Output the (X, Y) coordinate of the center of the cell containing the given text.  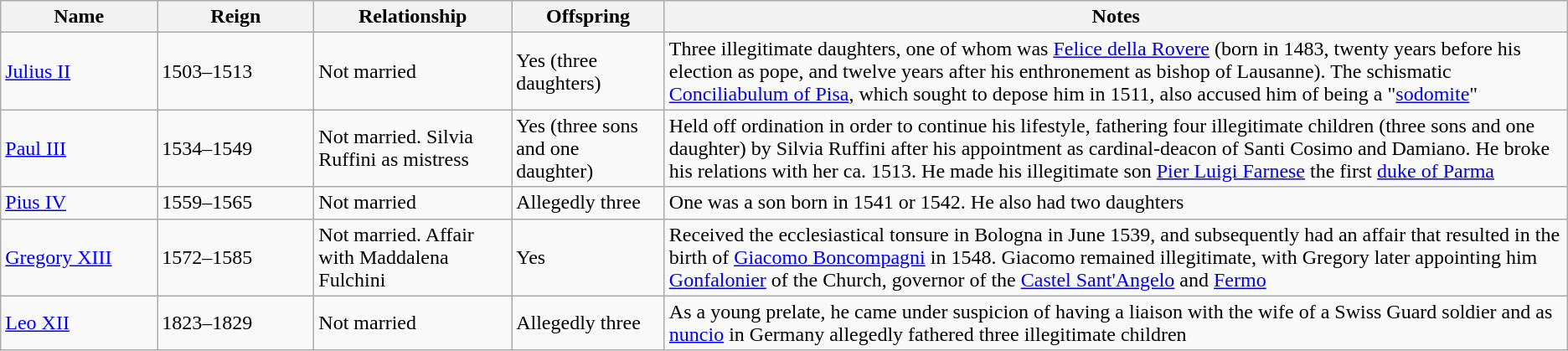
1534–1549 (236, 148)
1823–1829 (236, 323)
Yes (three daughters) (588, 71)
Julius II (79, 71)
Yes (three sons and one daughter) (588, 148)
Relationship (413, 17)
Notes (1116, 17)
Name (79, 17)
1572–1585 (236, 257)
One was a son born in 1541 or 1542. He also had two daughters (1116, 203)
Not married. Silvia Ruffini as mistress (413, 148)
Leo XII (79, 323)
Pius IV (79, 203)
Yes (588, 257)
Offspring (588, 17)
1503–1513 (236, 71)
Paul III (79, 148)
Gregory XIII (79, 257)
Not married. Affair with Maddalena Fulchini (413, 257)
1559–1565 (236, 203)
Reign (236, 17)
